Find where the given text appears and provide that cell's center as [x, y] coordinate. 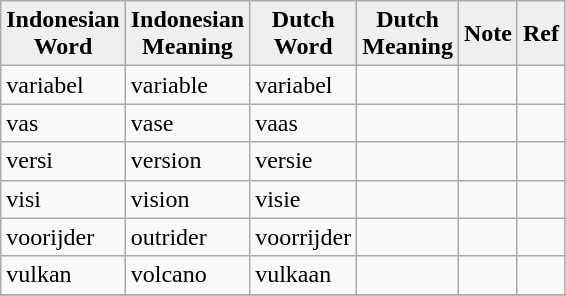
Dutch Meaning [408, 34]
voorrijder [304, 237]
outrider [187, 237]
version [187, 161]
vaas [304, 123]
vision [187, 199]
Ref [540, 34]
vulkan [63, 275]
Indonesian Word [63, 34]
Indonesian Meaning [187, 34]
Dutch Word [304, 34]
versi [63, 161]
visi [63, 199]
vas [63, 123]
voorijder [63, 237]
vase [187, 123]
visie [304, 199]
volcano [187, 275]
Note [488, 34]
versie [304, 161]
vulkaan [304, 275]
variable [187, 85]
